For the text-containing cell, return its midpoint in [x, y] coordinate format. 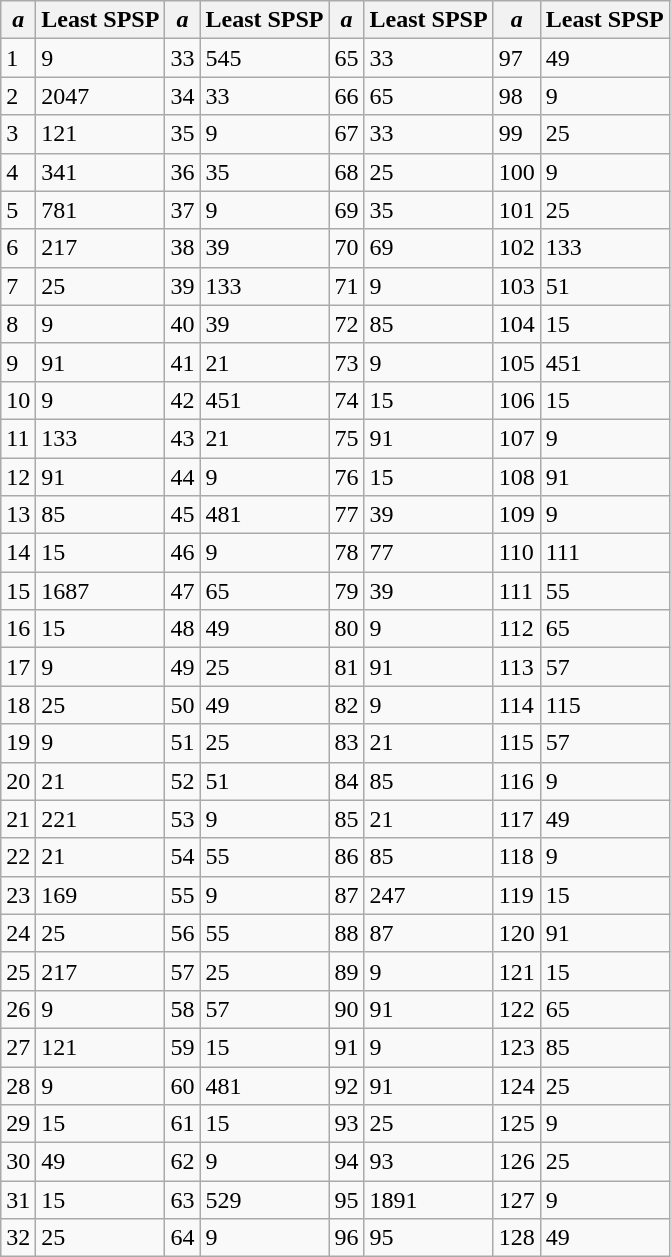
16 [18, 629]
64 [182, 1238]
34 [182, 96]
37 [182, 210]
8 [18, 324]
12 [18, 477]
50 [182, 705]
22 [18, 857]
2 [18, 96]
31 [18, 1200]
28 [18, 1085]
125 [516, 1124]
3 [18, 134]
10 [18, 400]
18 [18, 705]
100 [516, 172]
71 [346, 286]
58 [182, 1009]
17 [18, 667]
113 [516, 667]
117 [516, 819]
56 [182, 933]
44 [182, 477]
83 [346, 743]
60 [182, 1085]
32 [18, 1238]
13 [18, 515]
81 [346, 667]
122 [516, 1009]
124 [516, 1085]
84 [346, 781]
120 [516, 933]
105 [516, 362]
23 [18, 895]
119 [516, 895]
48 [182, 629]
5 [18, 210]
109 [516, 515]
106 [516, 400]
110 [516, 553]
19 [18, 743]
96 [346, 1238]
94 [346, 1162]
27 [18, 1047]
45 [182, 515]
73 [346, 362]
123 [516, 1047]
75 [346, 438]
63 [182, 1200]
38 [182, 248]
126 [516, 1162]
89 [346, 971]
104 [516, 324]
46 [182, 553]
102 [516, 248]
7 [18, 286]
1 [18, 58]
116 [516, 781]
68 [346, 172]
36 [182, 172]
108 [516, 477]
20 [18, 781]
11 [18, 438]
42 [182, 400]
43 [182, 438]
90 [346, 1009]
107 [516, 438]
61 [182, 1124]
169 [100, 895]
40 [182, 324]
53 [182, 819]
112 [516, 629]
545 [264, 58]
4 [18, 172]
127 [516, 1200]
88 [346, 933]
67 [346, 134]
221 [100, 819]
103 [516, 286]
97 [516, 58]
62 [182, 1162]
114 [516, 705]
66 [346, 96]
24 [18, 933]
247 [428, 895]
99 [516, 134]
341 [100, 172]
2047 [100, 96]
781 [100, 210]
54 [182, 857]
14 [18, 553]
1687 [100, 591]
59 [182, 1047]
78 [346, 553]
52 [182, 781]
74 [346, 400]
79 [346, 591]
98 [516, 96]
101 [516, 210]
128 [516, 1238]
80 [346, 629]
76 [346, 477]
26 [18, 1009]
1891 [428, 1200]
118 [516, 857]
82 [346, 705]
30 [18, 1162]
47 [182, 591]
41 [182, 362]
529 [264, 1200]
72 [346, 324]
86 [346, 857]
6 [18, 248]
70 [346, 248]
29 [18, 1124]
92 [346, 1085]
